For the text-containing cell, return its midpoint in (x, y) coordinate format. 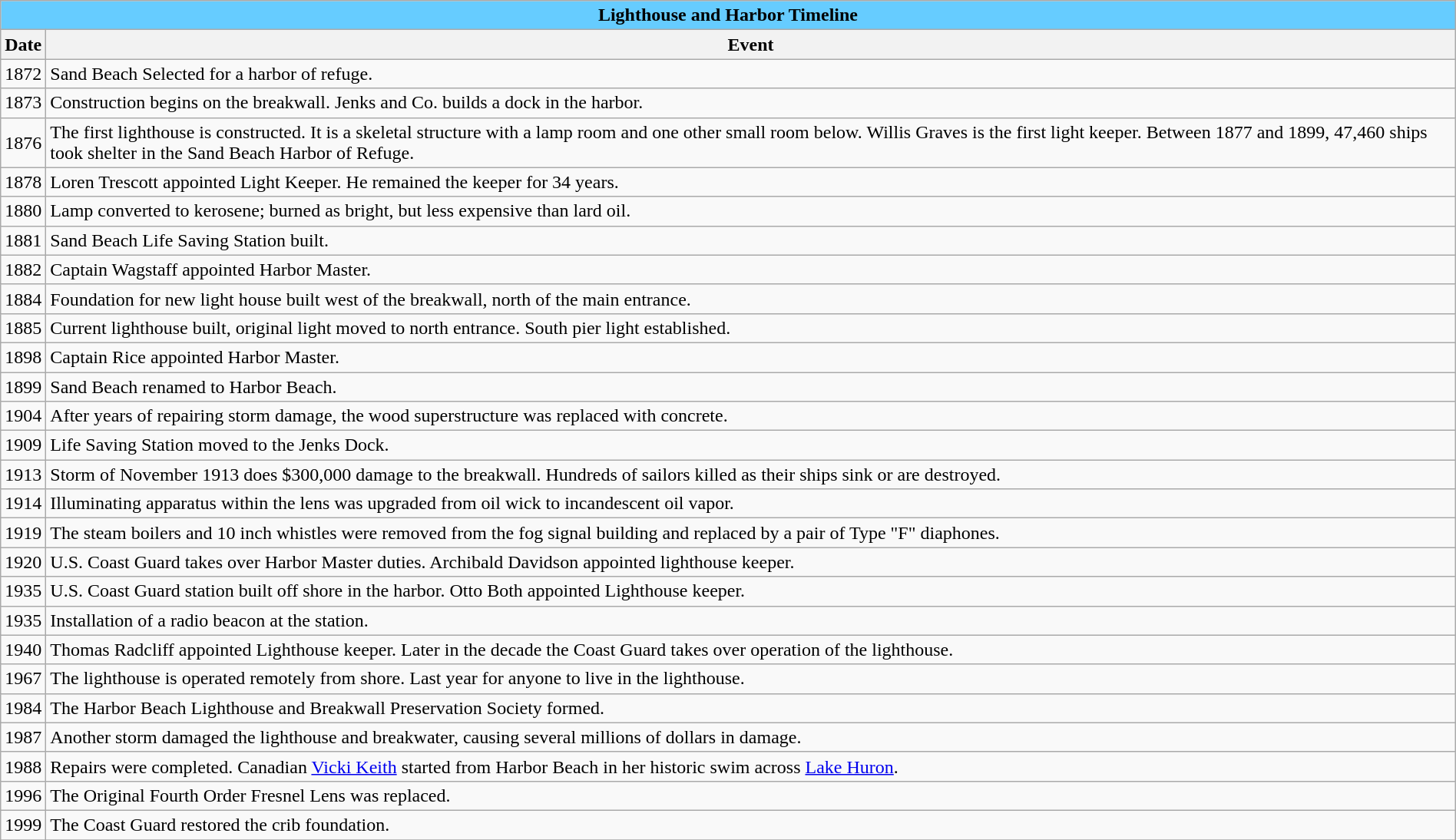
The steam boilers and 10 inch whistles were removed from the fog signal building and replaced by a pair of Type "F" diaphones. (751, 533)
Lamp converted to kerosene; burned as bright, but less expensive than lard oil. (751, 211)
Foundation for new light house built west of the breakwall, north of the main entrance. (751, 299)
1913 (23, 475)
The Coast Guard restored the crib foundation. (751, 825)
Life Saving Station moved to the Jenks Dock. (751, 445)
Storm of November 1913 does $300,000 damage to the breakwall. Hundreds of sailors killed as their ships sink or are destroyed. (751, 475)
Date (23, 45)
1882 (23, 270)
1920 (23, 562)
Repairs were completed. Canadian Vicki Keith started from Harbor Beach in her historic swim across Lake Huron. (751, 766)
Installation of a radio beacon at the station. (751, 620)
Captain Rice appointed Harbor Master. (751, 357)
1904 (23, 416)
1876 (23, 143)
1873 (23, 103)
1899 (23, 386)
1909 (23, 445)
1919 (23, 533)
Construction begins on the breakwall. Jenks and Co. builds a dock in the harbor. (751, 103)
The Original Fourth Order Fresnel Lens was replaced. (751, 795)
1984 (23, 708)
Thomas Radcliff appointed Lighthouse keeper. Later in the decade the Coast Guard takes over operation of the lighthouse. (751, 650)
1914 (23, 504)
The Harbor Beach Lighthouse and Breakwall Preservation Society formed. (751, 708)
1881 (23, 240)
1880 (23, 211)
The lighthouse is operated remotely from shore. Last year for anyone to live in the lighthouse. (751, 679)
Loren Trescott appointed Light Keeper. He remained the keeper for 34 years. (751, 182)
Sand Beach Life Saving Station built. (751, 240)
1996 (23, 795)
1872 (23, 74)
1987 (23, 737)
Lighthouse and Harbor Timeline (728, 15)
U.S. Coast Guard station built off shore in the harbor. Otto Both appointed Lighthouse keeper. (751, 591)
1967 (23, 679)
1878 (23, 182)
Another storm damaged the lighthouse and breakwater, causing several millions of dollars in damage. (751, 737)
1940 (23, 650)
After years of repairing storm damage, the wood superstructure was replaced with concrete. (751, 416)
1999 (23, 825)
Illuminating apparatus within the lens was upgraded from oil wick to incandescent oil vapor. (751, 504)
Current lighthouse built, original light moved to north entrance. South pier light established. (751, 328)
Sand Beach renamed to Harbor Beach. (751, 386)
1988 (23, 766)
Event (751, 45)
U.S. Coast Guard takes over Harbor Master duties. Archibald Davidson appointed lighthouse keeper. (751, 562)
1898 (23, 357)
1884 (23, 299)
Captain Wagstaff appointed Harbor Master. (751, 270)
Sand Beach Selected for a harbor of refuge. (751, 74)
1885 (23, 328)
